From the cell containing the given text, extract its center point as (x, y) coordinate. 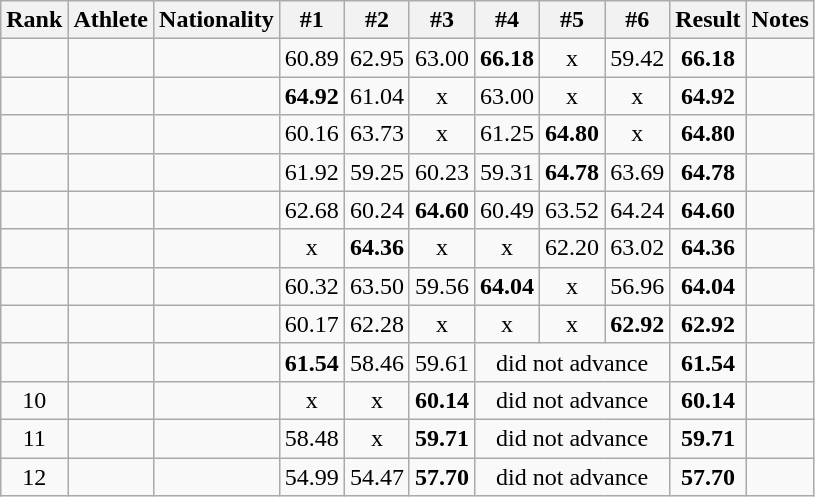
60.23 (442, 172)
11 (34, 438)
63.50 (376, 286)
#1 (312, 20)
59.56 (442, 286)
Notes (780, 20)
64.24 (638, 210)
#5 (572, 20)
60.49 (506, 210)
63.52 (572, 210)
59.61 (442, 362)
Athlete (111, 20)
63.02 (638, 248)
#3 (442, 20)
60.89 (312, 58)
60.32 (312, 286)
59.31 (506, 172)
62.68 (312, 210)
58.48 (312, 438)
60.17 (312, 324)
61.92 (312, 172)
62.28 (376, 324)
Rank (34, 20)
60.24 (376, 210)
12 (34, 477)
Nationality (217, 20)
58.46 (376, 362)
61.04 (376, 96)
10 (34, 400)
56.96 (638, 286)
63.73 (376, 134)
60.16 (312, 134)
54.99 (312, 477)
#2 (376, 20)
54.47 (376, 477)
Result (708, 20)
62.20 (572, 248)
63.69 (638, 172)
#6 (638, 20)
62.95 (376, 58)
59.42 (638, 58)
61.25 (506, 134)
#4 (506, 20)
59.25 (376, 172)
